Return [X, Y] of the center of cell containing provided text 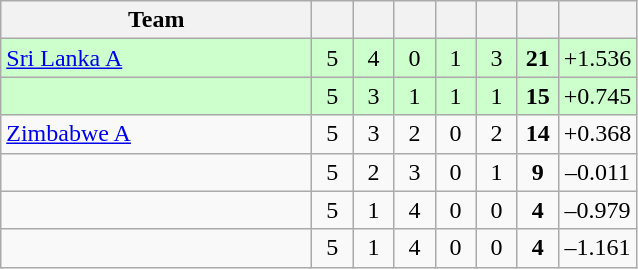
–0.979 [598, 210]
+0.745 [598, 96]
21 [538, 58]
–0.011 [598, 172]
Zimbabwe A [156, 134]
14 [538, 134]
Team [156, 20]
+1.536 [598, 58]
Sri Lanka A [156, 58]
–1.161 [598, 248]
9 [538, 172]
+0.368 [598, 134]
15 [538, 96]
